Scan for the cell matching the given text and deliver its (X, Y) coordinate at center. 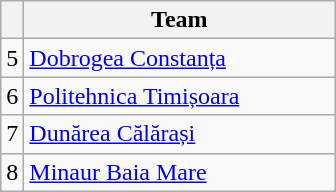
6 (12, 96)
Team (180, 20)
7 (12, 134)
5 (12, 58)
Minaur Baia Mare (180, 172)
Dobrogea Constanța (180, 58)
8 (12, 172)
Dunărea Călărași (180, 134)
Politehnica Timișoara (180, 96)
